Extract the (X, Y) coordinate from the center of the cell holding the provided text.  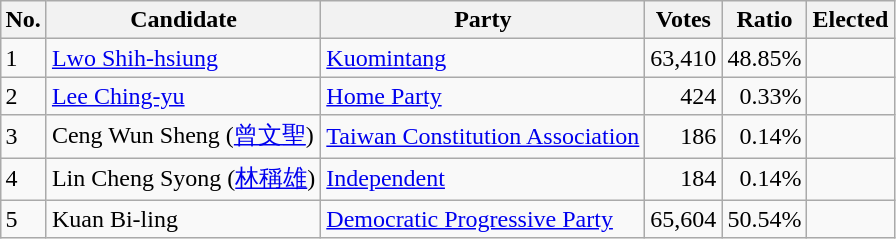
Democratic Progressive Party (483, 219)
Kuomintang (483, 58)
Independent (483, 180)
Ceng Wun Sheng (曾文聖) (183, 136)
1 (23, 58)
No. (23, 20)
186 (684, 136)
Lin Cheng Syong (林稱雄) (183, 180)
Party (483, 20)
48.85% (764, 58)
Kuan Bi-ling (183, 219)
184 (684, 180)
424 (684, 96)
Ratio (764, 20)
4 (23, 180)
2 (23, 96)
Home Party (483, 96)
Taiwan Constitution Association (483, 136)
5 (23, 219)
Candidate (183, 20)
50.54% (764, 219)
Lee Ching-yu (183, 96)
0.33% (764, 96)
Elected (850, 20)
63,410 (684, 58)
Votes (684, 20)
3 (23, 136)
Lwo Shih-hsiung (183, 58)
65,604 (684, 219)
